Scan for the cell matching the given text and deliver its (x, y) coordinate at center. 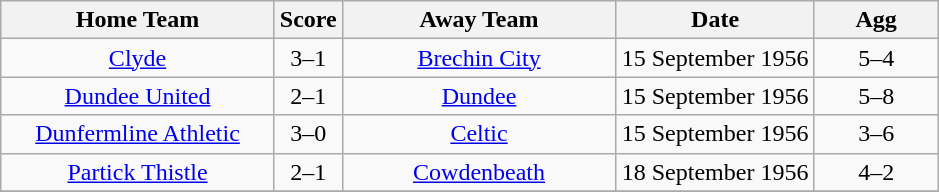
Partick Thistle (138, 172)
Date (716, 20)
Score (308, 20)
Celtic (479, 134)
Away Team (479, 20)
Cowdenbeath (479, 172)
Clyde (138, 58)
3–6 (876, 134)
Agg (876, 20)
3–0 (308, 134)
Dunfermline Athletic (138, 134)
5–4 (876, 58)
Dundee United (138, 96)
Home Team (138, 20)
18 September 1956 (716, 172)
3–1 (308, 58)
4–2 (876, 172)
Brechin City (479, 58)
Dundee (479, 96)
5–8 (876, 96)
